Locate the cell with the specified text and output its [x, y] center coordinate. 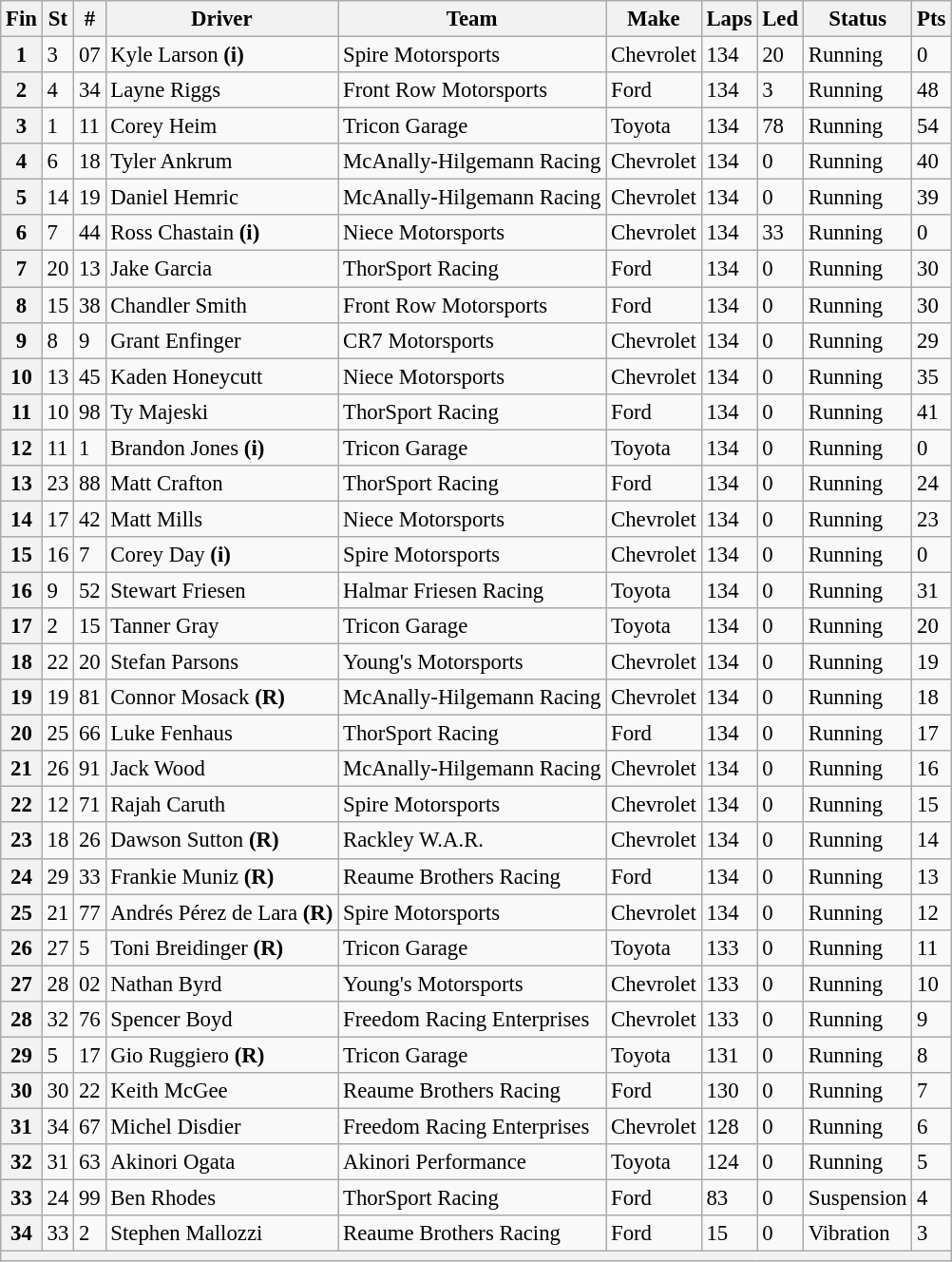
# [89, 19]
128 [730, 1126]
63 [89, 1162]
78 [781, 126]
38 [89, 305]
Halmar Friesen Racing [472, 590]
Stefan Parsons [222, 662]
66 [89, 734]
Kyle Larson (i) [222, 55]
Laps [730, 19]
Grant Enfinger [222, 340]
Suspension [857, 1198]
Status [857, 19]
Daniel Hemric [222, 198]
Brandon Jones (i) [222, 448]
Layne Riggs [222, 90]
Tyler Ankrum [222, 162]
Stewart Friesen [222, 590]
Spencer Boyd [222, 1020]
Rackley W.A.R. [472, 841]
Akinori Performance [472, 1162]
39 [931, 198]
44 [89, 233]
Led [781, 19]
Stephen Mallozzi [222, 1233]
52 [89, 590]
Toni Breidinger (R) [222, 947]
07 [89, 55]
77 [89, 912]
Ross Chastain (i) [222, 233]
88 [89, 484]
124 [730, 1162]
Rajah Caruth [222, 805]
91 [89, 769]
41 [931, 411]
Make [654, 19]
02 [89, 984]
Team [472, 19]
83 [730, 1198]
Luke Fenhaus [222, 734]
Keith McGee [222, 1091]
Kaden Honeycutt [222, 376]
Nathan Byrd [222, 984]
Jack Wood [222, 769]
Andrés Pérez de Lara (R) [222, 912]
98 [89, 411]
71 [89, 805]
Dawson Sutton (R) [222, 841]
45 [89, 376]
35 [931, 376]
67 [89, 1126]
Driver [222, 19]
Gio Ruggiero (R) [222, 1055]
54 [931, 126]
Frankie Muniz (R) [222, 876]
40 [931, 162]
76 [89, 1020]
131 [730, 1055]
42 [89, 519]
CR7 Motorsports [472, 340]
Corey Heim [222, 126]
48 [931, 90]
Pts [931, 19]
Michel Disdier [222, 1126]
Chandler Smith [222, 305]
Akinori Ogata [222, 1162]
Ben Rhodes [222, 1198]
Matt Mills [222, 519]
St [57, 19]
Ty Majeski [222, 411]
Corey Day (i) [222, 555]
Fin [22, 19]
81 [89, 698]
Vibration [857, 1233]
Tanner Gray [222, 626]
Jake Garcia [222, 269]
99 [89, 1198]
Connor Mosack (R) [222, 698]
130 [730, 1091]
Matt Crafton [222, 484]
